For the text-containing cell, return its midpoint in (x, y) coordinate format. 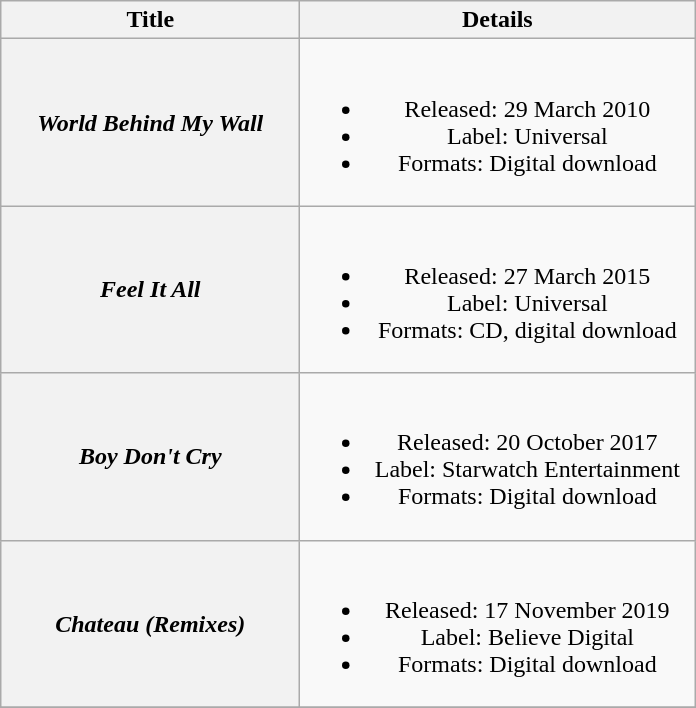
Feel It All (150, 290)
Boy Don't Cry (150, 456)
World Behind My Wall (150, 122)
Chateau (Remixes) (150, 624)
Released: 20 October 2017Label: Starwatch EntertainmentFormats: Digital download (498, 456)
Details (498, 20)
Released: 27 March 2015Label: UniversalFormats: CD, digital download (498, 290)
Released: 29 March 2010Label: UniversalFormats: Digital download (498, 122)
Title (150, 20)
Released: 17 November 2019Label: Believe DigitalFormats: Digital download (498, 624)
